Search for the cell housing the specified text and yield its [x, y] center coordinate. 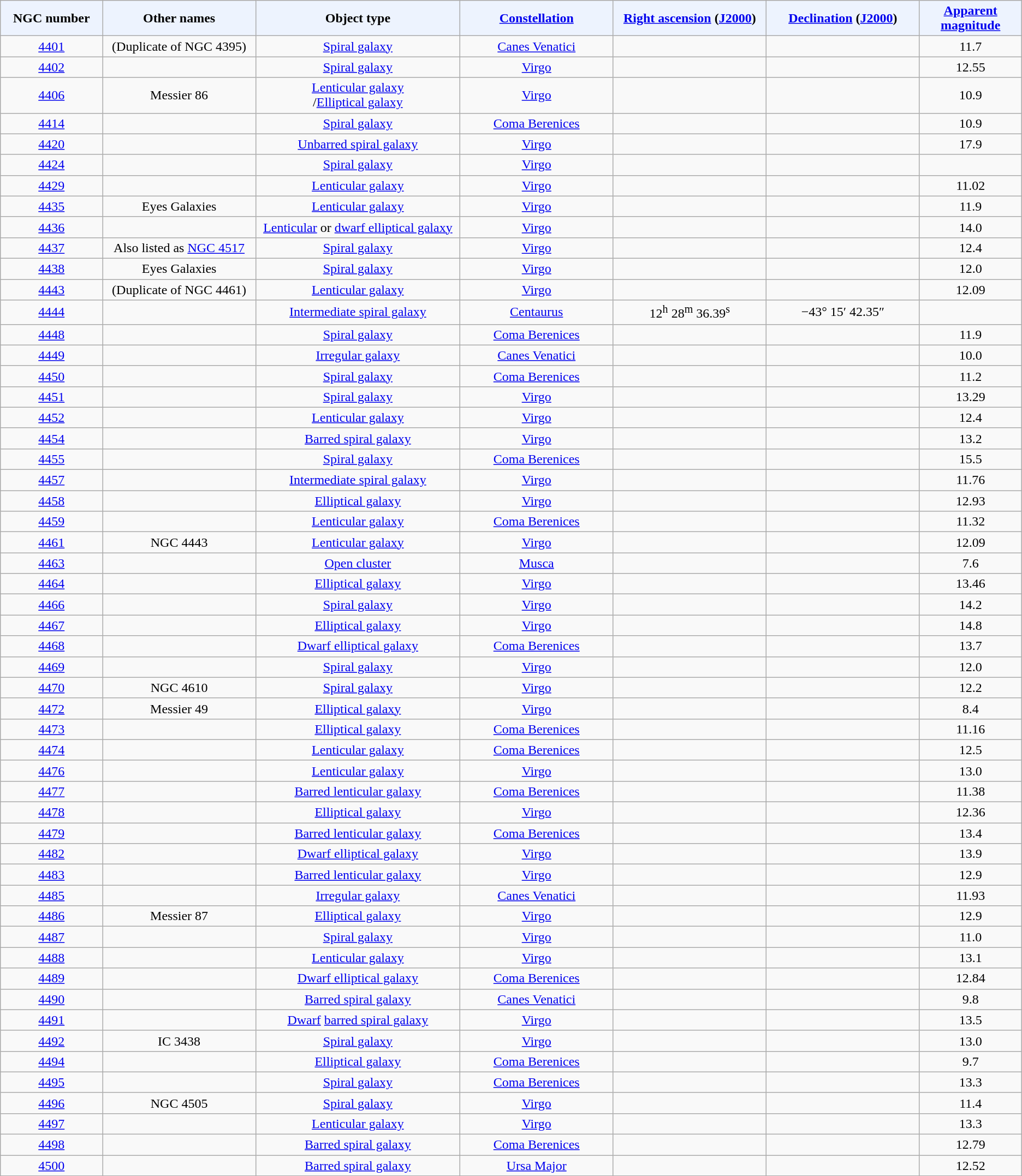
4438 [51, 268]
Messier 49 [179, 708]
4497 [51, 1124]
Declination (J2000) [843, 19]
Ursa Major [536, 1166]
12.55 [971, 67]
12h 28m 36.39s [690, 312]
4444 [51, 312]
4476 [51, 771]
9.7 [971, 1061]
12.2 [971, 688]
8.4 [971, 708]
Dwarf barred spiral galaxy [358, 1020]
4414 [51, 123]
4463 [51, 563]
4461 [51, 542]
Object type [358, 19]
13.5 [971, 1020]
4406 [51, 95]
(Duplicate of NGC 4461) [179, 290]
4486 [51, 916]
13.4 [971, 833]
Unbarred spiral galaxy [358, 144]
Lenticular or dwarf elliptical galaxy [358, 227]
4482 [51, 854]
11.7 [971, 46]
12.84 [971, 978]
12.36 [971, 813]
4464 [51, 584]
11.02 [971, 186]
7.6 [971, 563]
4479 [51, 833]
11.38 [971, 791]
Also listed as NGC 4517 [179, 248]
12.52 [971, 1166]
Messier 86 [179, 95]
Other names [179, 19]
4495 [51, 1082]
11.16 [971, 729]
4468 [51, 646]
4455 [51, 459]
11.4 [971, 1103]
4470 [51, 688]
−43° 15′ 42.35″ [843, 312]
4454 [51, 438]
NGC number [51, 19]
15.5 [971, 459]
4498 [51, 1145]
14.8 [971, 625]
4437 [51, 248]
17.9 [971, 144]
4401 [51, 46]
13.46 [971, 584]
11.76 [971, 480]
4487 [51, 937]
11.0 [971, 937]
4457 [51, 480]
4451 [51, 397]
12.93 [971, 501]
4459 [51, 522]
4458 [51, 501]
4429 [51, 186]
13.2 [971, 438]
4490 [51, 999]
14.0 [971, 227]
4448 [51, 335]
(Duplicate of NGC 4395) [179, 46]
4489 [51, 978]
4496 [51, 1103]
4473 [51, 729]
4477 [51, 791]
4402 [51, 67]
4478 [51, 813]
13.29 [971, 397]
4435 [51, 206]
4452 [51, 417]
4483 [51, 875]
Open cluster [358, 563]
Apparent magnitude [971, 19]
4443 [51, 290]
11.32 [971, 522]
4469 [51, 667]
Right ascension (J2000) [690, 19]
Constellation [536, 19]
4424 [51, 165]
14.2 [971, 605]
11.93 [971, 896]
Messier 87 [179, 916]
Lenticular galaxy/Elliptical galaxy [358, 95]
4488 [51, 958]
4491 [51, 1020]
4467 [51, 625]
NGC 4443 [179, 542]
4485 [51, 896]
4474 [51, 750]
9.8 [971, 999]
Centaurus [536, 312]
13.7 [971, 646]
4450 [51, 376]
NGC 4505 [179, 1103]
NGC 4610 [179, 688]
12.79 [971, 1145]
4420 [51, 144]
4449 [51, 355]
12.5 [971, 750]
4466 [51, 605]
13.9 [971, 854]
10.0 [971, 355]
Musca [536, 563]
11.2 [971, 376]
IC 3438 [179, 1041]
4472 [51, 708]
4436 [51, 227]
4494 [51, 1061]
4500 [51, 1166]
4492 [51, 1041]
13.1 [971, 958]
